Extract the (X, Y) coordinate from the center of the cell holding the provided text.  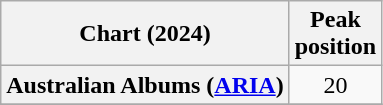
20 (335, 85)
Peakposition (335, 34)
Chart (2024) (145, 34)
Australian Albums (ARIA) (145, 85)
